Extract the (x, y) coordinate from the center of the cell holding the provided text.  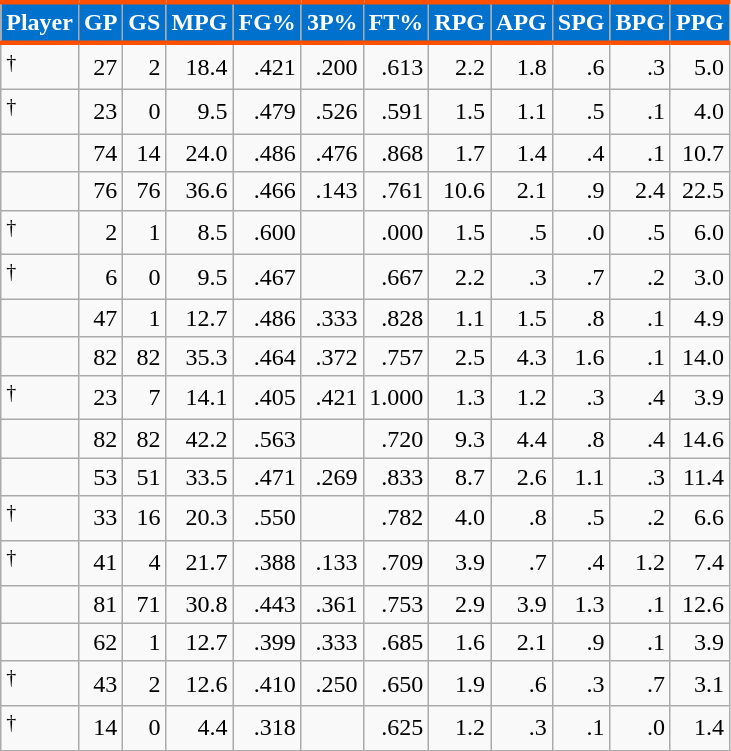
.410 (267, 684)
.625 (396, 728)
2.4 (640, 191)
41 (100, 564)
42.2 (200, 439)
.479 (267, 112)
20.3 (200, 518)
33.5 (200, 477)
APG (522, 22)
14.1 (200, 398)
47 (100, 318)
.550 (267, 518)
3P% (332, 22)
PPG (700, 22)
18.4 (200, 66)
.761 (396, 191)
6.0 (700, 232)
24.0 (200, 153)
21.7 (200, 564)
1.9 (460, 684)
7 (144, 398)
.476 (332, 153)
1.8 (522, 66)
8.7 (460, 477)
5.0 (700, 66)
.372 (332, 356)
3.1 (700, 684)
.464 (267, 356)
9.3 (460, 439)
81 (100, 604)
.443 (267, 604)
.563 (267, 439)
RPG (460, 22)
.318 (267, 728)
.650 (396, 684)
.868 (396, 153)
.782 (396, 518)
.361 (332, 604)
.143 (332, 191)
2.9 (460, 604)
10.7 (700, 153)
11.4 (700, 477)
.613 (396, 66)
51 (144, 477)
6 (100, 278)
.467 (267, 278)
71 (144, 604)
.709 (396, 564)
36.6 (200, 191)
.526 (332, 112)
SPG (581, 22)
1.000 (396, 398)
43 (100, 684)
Player (40, 22)
GP (100, 22)
10.6 (460, 191)
.720 (396, 439)
.757 (396, 356)
BPG (640, 22)
62 (100, 642)
30.8 (200, 604)
3.0 (700, 278)
MPG (200, 22)
16 (144, 518)
.466 (267, 191)
35.3 (200, 356)
.399 (267, 642)
.200 (332, 66)
2.5 (460, 356)
14.6 (700, 439)
27 (100, 66)
8.5 (200, 232)
.685 (396, 642)
.833 (396, 477)
22.5 (700, 191)
.133 (332, 564)
7.4 (700, 564)
.388 (267, 564)
FT% (396, 22)
33 (100, 518)
.600 (267, 232)
.667 (396, 278)
.269 (332, 477)
4.9 (700, 318)
.250 (332, 684)
.753 (396, 604)
6.6 (700, 518)
.405 (267, 398)
.828 (396, 318)
FG% (267, 22)
GS (144, 22)
4.3 (522, 356)
74 (100, 153)
53 (100, 477)
.591 (396, 112)
4 (144, 564)
.471 (267, 477)
2.6 (522, 477)
.000 (396, 232)
1.7 (460, 153)
14.0 (700, 356)
